From the cell containing the given text, extract its center point as [X, Y] coordinate. 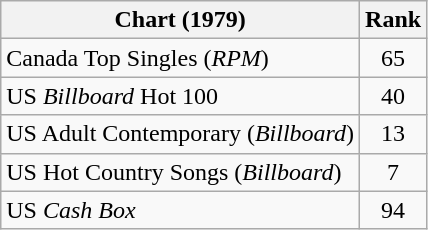
Chart (1979) [180, 20]
65 [394, 58]
13 [394, 134]
US Hot Country Songs (Billboard) [180, 172]
US Adult Contemporary (Billboard) [180, 134]
Rank [394, 20]
US Cash Box [180, 210]
US Billboard Hot 100 [180, 96]
7 [394, 172]
40 [394, 96]
94 [394, 210]
Canada Top Singles (RPM) [180, 58]
